From the cell containing the given text, extract its center point as [x, y] coordinate. 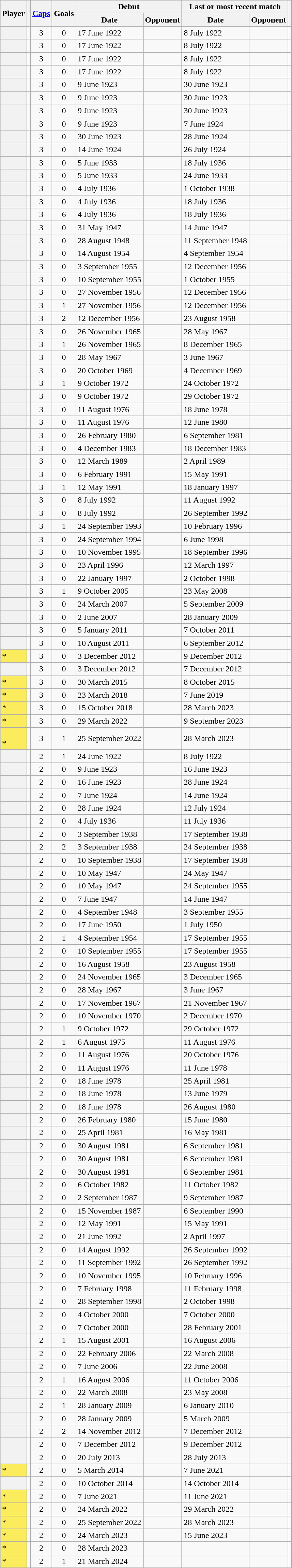
28 July 2013 [216, 1457]
11 October 1982 [216, 1185]
6 January 2010 [216, 1405]
8 December 1965 [216, 344]
14 August 1954 [109, 253]
11 September 1992 [109, 1263]
11 August 1992 [216, 500]
1 October 1938 [216, 189]
6 February 1991 [109, 474]
24 September 1993 [109, 526]
28 August 1948 [109, 241]
Player [14, 13]
22 February 2006 [109, 1353]
2 April 1997 [216, 1237]
15 August 2001 [109, 1340]
10 October 2014 [109, 1483]
11 June 2021 [216, 1496]
24 June 1933 [216, 176]
6 September 1990 [216, 1211]
11 July 1936 [216, 821]
3 December 1965 [216, 977]
Last or most recent match [235, 7]
13 June 1979 [216, 1094]
9 September 1987 [216, 1197]
22 June 2008 [216, 1366]
16 May 1981 [216, 1133]
5 March 2009 [216, 1418]
9 September 2023 [216, 721]
2 April 1989 [216, 461]
20 October 1969 [109, 370]
21 June 1992 [109, 1237]
11 September 1948 [216, 241]
5 March 2014 [109, 1470]
22 January 1997 [109, 578]
6 August 1975 [109, 1042]
31 May 1947 [109, 228]
12 March 1989 [109, 461]
24 September 1994 [109, 539]
17 June 1950 [109, 925]
7 February 1998 [109, 1289]
28 February 2001 [216, 1327]
24 September 1938 [216, 847]
12 March 1997 [216, 565]
4 December 1983 [109, 448]
10 November 1970 [109, 1016]
16 August 1958 [109, 964]
17 November 1967 [109, 1003]
9 October 2005 [109, 591]
11 June 1978 [216, 1068]
6 September 2012 [216, 643]
Debut [129, 7]
26 July 1924 [216, 149]
7 October 2011 [216, 630]
15 October 2018 [109, 708]
24 March 2023 [109, 1535]
2 September 1987 [109, 1197]
6 June 1998 [216, 539]
Caps [42, 13]
5 September 2009 [216, 604]
7 June 1947 [109, 899]
2 June 2007 [109, 617]
30 March 2015 [109, 682]
11 February 1998 [216, 1289]
4 October 2000 [109, 1315]
4 September 1948 [109, 912]
24 November 1965 [109, 977]
1 July 1950 [216, 925]
18 January 1997 [216, 487]
24 September 1955 [216, 886]
12 June 1980 [216, 422]
14 October 2014 [216, 1483]
23 April 1996 [109, 565]
21 March 2024 [109, 1561]
24 March 2022 [109, 1509]
14 November 2012 [109, 1432]
2 December 1970 [216, 1016]
7 June 2006 [109, 1366]
5 January 2011 [109, 630]
28 September 1998 [109, 1302]
24 June 1922 [109, 756]
7 June 2019 [216, 695]
18 December 1983 [216, 448]
Goals [64, 13]
12 July 1924 [216, 808]
11 October 2006 [216, 1379]
14 August 1992 [109, 1250]
15 June 1980 [216, 1120]
24 March 2007 [109, 604]
15 June 2023 [216, 1535]
23 March 2018 [109, 695]
24 May 1947 [216, 873]
6 October 1982 [109, 1185]
4 December 1969 [216, 370]
21 November 1967 [216, 1003]
18 September 1996 [216, 552]
1 October 1955 [216, 279]
15 November 1987 [109, 1211]
10 August 2011 [109, 643]
10 September 1938 [109, 860]
6 [64, 215]
8 October 2015 [216, 682]
20 October 1976 [216, 1055]
24 October 1972 [216, 383]
20 July 2013 [109, 1457]
26 August 1980 [216, 1107]
